Scan for the cell matching the given text and deliver its (X, Y) coordinate at center. 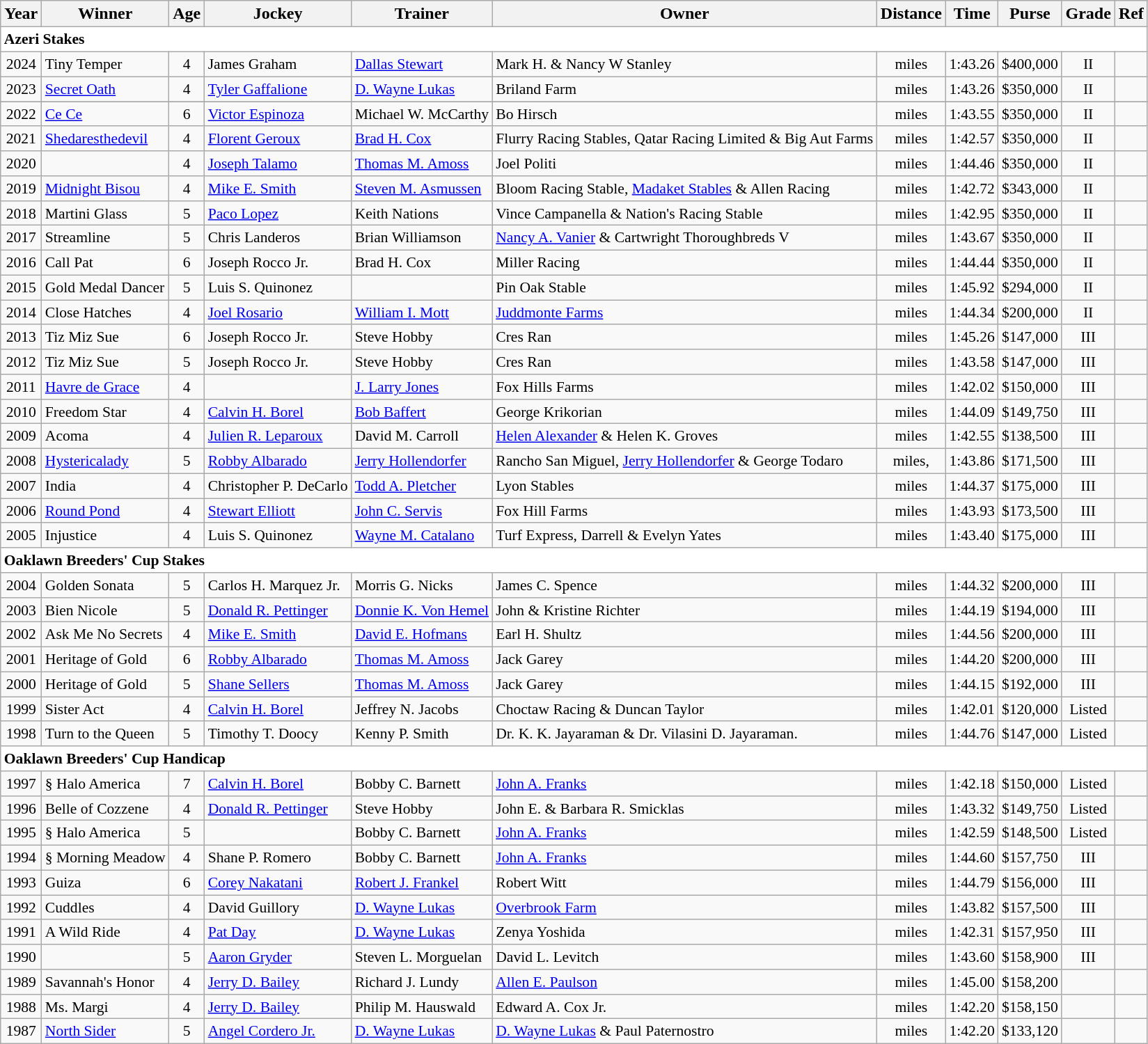
1997 (21, 784)
Belle of Cozzene (106, 808)
A Wild Ride (106, 932)
Secret Oath (106, 89)
1:42.95 (972, 213)
Ref (1131, 14)
Chris Landeros (278, 238)
$156,000 (1030, 883)
Distance (911, 14)
1:42.31 (972, 932)
J. Larry Jones (422, 387)
Jerry Hollendorfer (422, 461)
2002 (21, 635)
Richard J. Lundy (422, 982)
Nancy A. Vanier & Cartwright Thoroughbreds V (684, 238)
Acoma (106, 436)
George Krikorian (684, 411)
1988 (21, 1006)
Julien R. Leparoux (278, 436)
Bob Baffert (422, 411)
Paco Lopez (278, 213)
Victor Espinoza (278, 114)
1:44.37 (972, 486)
James C. Spence (684, 585)
2004 (21, 585)
$294,000 (1030, 287)
John E. & Barbara R. Smicklas (684, 808)
2009 (21, 436)
$157,750 (1030, 857)
Morris G. Nicks (422, 585)
Philip M. Hauswald (422, 1006)
Trainer (422, 14)
Joseph Talamo (278, 164)
2000 (21, 684)
Shane Sellers (278, 684)
Gold Medal Dancer (106, 287)
$157,950 (1030, 932)
Dallas Stewart (422, 64)
$158,150 (1030, 1006)
2015 (21, 287)
Flurry Racing Stables, Qatar Racing Limited & Big Aut Farms (684, 139)
David Guillory (278, 908)
Aaron Gryder (278, 957)
Fox Hills Farms (684, 387)
$157,500 (1030, 908)
1:44.19 (972, 610)
Allen E. Paulson (684, 982)
2003 (21, 610)
1:43.82 (972, 908)
miles, (911, 461)
2013 (21, 337)
1989 (21, 982)
Havre de Grace (106, 387)
1:42.18 (972, 784)
1987 (21, 1031)
2020 (21, 164)
Winner (106, 14)
Injustice (106, 535)
Kenny P. Smith (422, 734)
Ms. Margi (106, 1006)
Helen Alexander & Helen K. Groves (684, 436)
Owner (684, 14)
1:43.93 (972, 511)
1991 (21, 932)
Donnie K. Von Hemel (422, 610)
1:42.02 (972, 387)
Robert Witt (684, 883)
2007 (21, 486)
1:44.20 (972, 659)
1999 (21, 709)
Corey Nakatani (278, 883)
Earl H. Shultz (684, 635)
Call Pat (106, 262)
2022 (21, 114)
Edward A. Cox Jr. (684, 1006)
Martini Glass (106, 213)
1:43.55 (972, 114)
Pin Oak Stable (684, 287)
Stewart Elliott (278, 511)
Briland Farm (684, 89)
Shane P. Romero (278, 857)
Florent Geroux (278, 139)
Juddmonte Farms (684, 313)
1992 (21, 908)
John & Kristine Richter (684, 610)
Dr. K. K. Jayaraman & Dr. Vilasini D. Jayaraman. (684, 734)
Purse (1030, 14)
Grade (1088, 14)
Oaklawn Breeders' Cup Handicap (574, 759)
1:43.60 (972, 957)
$343,000 (1030, 189)
Zenya Yoshida (684, 932)
2012 (21, 362)
Lyon Stables (684, 486)
India (106, 486)
Wayne M. Catalano (422, 535)
1:42.55 (972, 436)
Azeri Stakes (574, 40)
David L. Levitch (684, 957)
2006 (21, 511)
Angel Cordero Jr. (278, 1031)
James Graham (278, 64)
2005 (21, 535)
1:43.40 (972, 535)
Robert J. Frankel (422, 883)
Steven M. Asmussen (422, 189)
Year (21, 14)
$158,200 (1030, 982)
$148,500 (1030, 833)
§ Morning Meadow (106, 857)
2017 (21, 238)
2018 (21, 213)
Freedom Star (106, 411)
$194,000 (1030, 610)
1:44.44 (972, 262)
Oaklawn Breeders' Cup Stakes (574, 560)
Guiza (106, 883)
1:44.32 (972, 585)
2024 (21, 64)
Overbrook Farm (684, 908)
1:44.60 (972, 857)
David M. Carroll (422, 436)
1:43.58 (972, 362)
Timothy T. Doocy (278, 734)
1:43.86 (972, 461)
1:42.72 (972, 189)
1:42.01 (972, 709)
Mark H. & Nancy W Stanley (684, 64)
2019 (21, 189)
Bien Nicole (106, 610)
Joel Rosario (278, 313)
1990 (21, 957)
1993 (21, 883)
Close Hatches (106, 313)
1:43.32 (972, 808)
Pat Day (278, 932)
Golden Sonata (106, 585)
Fox Hill Farms (684, 511)
Round Pond (106, 511)
1996 (21, 808)
Christopher P. DeCarlo (278, 486)
2011 (21, 387)
Shedaresthedevil (106, 139)
Midnight Bisou (106, 189)
Ask Me No Secrets (106, 635)
Savannah's Honor (106, 982)
2014 (21, 313)
1:42.57 (972, 139)
Turf Express, Darrell & Evelyn Yates (684, 535)
Age (187, 14)
1:45.00 (972, 982)
$138,500 (1030, 436)
Carlos H. Marquez Jr. (278, 585)
$192,000 (1030, 684)
$171,500 (1030, 461)
North Sider (106, 1031)
7 (187, 784)
2021 (21, 139)
Sister Act (106, 709)
Ce Ce (106, 114)
$158,900 (1030, 957)
Hystericalady (106, 461)
Bloom Racing Stable, Madaket Stables & Allen Racing (684, 189)
Joel Politi (684, 164)
1:45.92 (972, 287)
Turn to the Queen (106, 734)
Choctaw Racing & Duncan Taylor (684, 709)
John C. Servis (422, 511)
Streamline (106, 238)
Keith Nations (422, 213)
Michael W. McCarthy (422, 114)
1:44.46 (972, 164)
1:43.67 (972, 238)
2001 (21, 659)
Steven L. Morguelan (422, 957)
$400,000 (1030, 64)
Tyler Gaffalione (278, 89)
1:44.76 (972, 734)
1:44.56 (972, 635)
$120,000 (1030, 709)
Jockey (278, 14)
Bo Hirsch (684, 114)
Cuddles (106, 908)
Todd A. Pletcher (422, 486)
William I. Mott (422, 313)
1995 (21, 833)
1:45.26 (972, 337)
1994 (21, 857)
1:44.15 (972, 684)
Jeffrey N. Jacobs (422, 709)
1:44.09 (972, 411)
1998 (21, 734)
Vince Campanella & Nation's Racing Stable (684, 213)
David E. Hofmans (422, 635)
Time (972, 14)
$133,120 (1030, 1031)
$173,500 (1030, 511)
1:42.59 (972, 833)
2008 (21, 461)
Brian Williamson (422, 238)
2016 (21, 262)
Rancho San Miguel, Jerry Hollendorfer & George Todaro (684, 461)
2023 (21, 89)
1:44.79 (972, 883)
D. Wayne Lukas & Paul Paternostro (684, 1031)
Tiny Temper (106, 64)
Miller Racing (684, 262)
2010 (21, 411)
1:44.34 (972, 313)
